For the text-containing cell, return its midpoint in (X, Y) coordinate format. 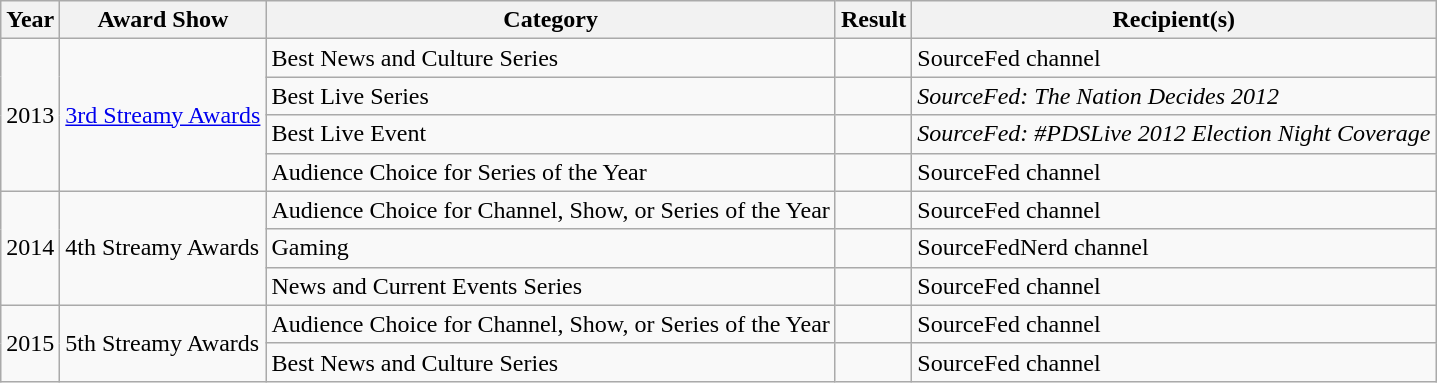
Best Live Event (550, 134)
2015 (30, 343)
SourceFedNerd channel (1174, 248)
2013 (30, 115)
Category (550, 20)
Recipient(s) (1174, 20)
SourceFed: #PDSLive 2012 Election Night Coverage (1174, 134)
4th Streamy Awards (163, 248)
Gaming (550, 248)
SourceFed: The Nation Decides 2012 (1174, 96)
2014 (30, 248)
Best Live Series (550, 96)
Audience Choice for Series of the Year (550, 172)
3rd Streamy Awards (163, 115)
5th Streamy Awards (163, 343)
Year (30, 20)
Award Show (163, 20)
Result (873, 20)
News and Current Events Series (550, 286)
